From the cell containing the given text, extract its center point as (x, y) coordinate. 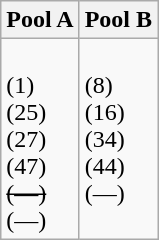
Pool A (40, 20)
(8) (16) (34) (44) (—) (118, 139)
(1) (25) (27) (47) (—) (—) (40, 139)
Pool B (118, 20)
